Return the [x, y] coordinate for the center point of the cell that contains the specified text.  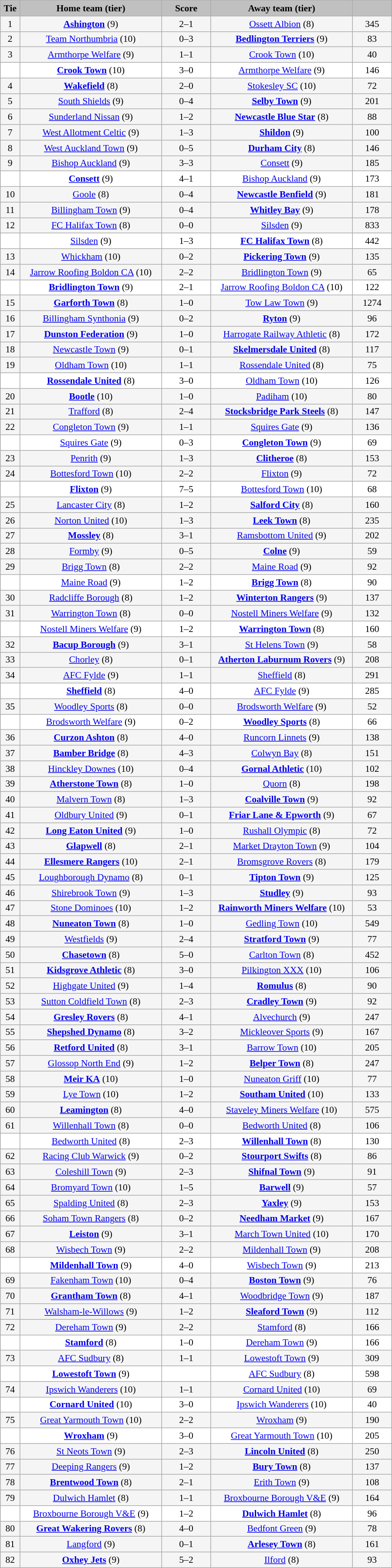
Nuneaton Griff (10) [282, 1079]
100 [372, 132]
Stourport Swifts (8) [282, 1156]
Atherton Laburnum Rovers (9) [282, 660]
71 [10, 1312]
179 [372, 862]
442 [372, 241]
81 [10, 1544]
Tipton Town (9) [282, 877]
50 [10, 955]
Stone Dominoes (10) [91, 908]
Ossett Albion (8) [282, 24]
8 [10, 148]
Coalville Town (9) [282, 800]
Trafford (8) [91, 412]
Leiston (9) [91, 1234]
Malvern Town (8) [91, 800]
112 [372, 1312]
4 [10, 86]
Away team (tier) [282, 8]
345 [372, 24]
39 [10, 784]
26 [10, 520]
2 [10, 39]
Barwell (9) [282, 1188]
Brentwood Town (8) [91, 1483]
Winterton Rangers (9) [282, 598]
28 [10, 551]
Spalding United (8) [91, 1203]
March Town United (10) [282, 1234]
202 [372, 536]
22 [10, 427]
Shifnal Town (9) [282, 1172]
Nuneaton Town (8) [91, 924]
Hinckley Downes (10) [91, 769]
Fakenham Town (10) [91, 1281]
19 [10, 365]
2–0 [186, 86]
5–0 [186, 955]
Cradley Town (9) [282, 1001]
Pickering Town (9) [282, 257]
Belper Town (8) [282, 1064]
Ashington (9) [91, 24]
St Neots Town (9) [91, 1451]
5–2 [186, 1560]
452 [372, 955]
Long Eaton United (9) [91, 831]
Clitheroe (8) [282, 458]
Durham City (8) [282, 148]
133 [372, 1095]
62 [10, 1156]
185 [372, 163]
126 [372, 381]
56 [10, 1048]
598 [372, 1374]
46 [10, 893]
Leamington (8) [91, 1110]
61 [10, 1125]
Bacup Borough (9) [91, 645]
213 [372, 1265]
Penrith (9) [91, 458]
Highgate United (9) [91, 986]
23 [10, 458]
147 [372, 412]
Retford United (8) [91, 1048]
575 [372, 1110]
64 [10, 1188]
21 [10, 412]
88 [372, 117]
Loughborough Dynamo (8) [91, 877]
122 [372, 287]
Friar Lane & Epworth (9) [282, 815]
Gresley Rovers (8) [91, 1017]
Goole (8) [91, 195]
Kidsgrove Athletic (8) [91, 970]
73 [10, 1358]
Bedlington Terriers (9) [282, 39]
Mickleover Sports (9) [282, 1032]
Tow Law Town (9) [282, 303]
Meir KA (10) [91, 1079]
Bromsgrove Rovers (8) [282, 862]
164 [372, 1498]
Harrogate Railway Athletic (8) [282, 334]
Staveley Miners Welfare (10) [282, 1110]
Racing Club Warwick (9) [91, 1156]
Chorley (8) [91, 660]
Studley (9) [282, 893]
Stocksbridge Park Steels (8) [282, 412]
Billingham Synthonia (9) [91, 319]
Sunderland Nissan (9) [91, 117]
161 [372, 1544]
1274 [372, 303]
1–4 [186, 986]
Glapwell (8) [91, 846]
309 [372, 1358]
Shepshed Dynamo (8) [91, 1032]
St Helens Town (9) [282, 645]
181 [372, 195]
104 [372, 846]
187 [372, 1296]
29 [10, 567]
79 [10, 1498]
Coleshill Town (9) [91, 1172]
42 [10, 831]
3 [10, 55]
Radcliffe Borough (8) [91, 598]
Alvechurch (9) [282, 1017]
70 [10, 1296]
10 [10, 195]
Lancaster City (8) [91, 505]
Woodbridge Town (9) [282, 1296]
Sutton Coldfield Town (8) [91, 1001]
Colne (9) [282, 551]
132 [372, 614]
Carlton Town (8) [282, 955]
Stratford Town (9) [282, 939]
6 [10, 117]
Chasetown (8) [91, 955]
Mossley (8) [91, 536]
15 [10, 303]
Great Wakering Rovers (8) [91, 1529]
83 [372, 39]
63 [10, 1172]
Deeping Rangers (9) [91, 1467]
Bootle (10) [91, 396]
74 [10, 1389]
291 [372, 676]
Ramsbottom United (9) [282, 536]
Newcastle Town (9) [91, 350]
Leek Town (8) [282, 520]
151 [372, 753]
136 [372, 427]
Wakefield (8) [91, 86]
Ilford (8) [282, 1560]
32 [10, 645]
27 [10, 536]
47 [10, 908]
Southam United (10) [282, 1095]
30 [10, 598]
4–3 [186, 753]
Bromyard Town (10) [91, 1188]
Barrow Town (10) [282, 1048]
82 [10, 1560]
Padiham (10) [282, 396]
Romulus (8) [282, 986]
44 [10, 862]
Score [186, 8]
Newcastle Benfield (9) [282, 195]
Billingham Town (9) [91, 210]
Bury Town (8) [282, 1467]
Grantham Town (8) [91, 1296]
South Shields (9) [91, 101]
198 [372, 784]
Ellesmere Rangers (10) [91, 862]
Glossop North End (9) [91, 1064]
41 [10, 815]
102 [372, 769]
Home team (tier) [91, 8]
16 [10, 319]
7 [10, 132]
55 [10, 1032]
Quorn (8) [282, 784]
West Allotment Celtic (9) [91, 132]
Whitley Bay (9) [282, 210]
Erith Town (9) [282, 1483]
86 [372, 1156]
9 [10, 163]
Oxhey Jets (9) [91, 1560]
Pilkington XXX (10) [282, 970]
172 [372, 334]
18 [10, 350]
Whickham (10) [91, 257]
125 [372, 877]
25 [10, 505]
135 [372, 257]
35 [10, 706]
48 [10, 924]
833 [372, 226]
60 [10, 1110]
Lye Town (10) [91, 1095]
11 [10, 210]
51 [10, 970]
Team Northumbria (10) [91, 39]
Shirebrook Town (9) [91, 893]
173 [372, 179]
3–3 [186, 163]
Formby (9) [91, 551]
Gedling Town (10) [282, 924]
Oldbury United (9) [91, 815]
1 [10, 24]
178 [372, 210]
Langford (9) [91, 1544]
Tie [10, 8]
235 [372, 520]
14 [10, 272]
Soham Town Rangers (8) [91, 1219]
Gornal Athletic (10) [282, 769]
Bamber Bridge (8) [91, 753]
Runcorn Linnets (9) [282, 738]
138 [372, 738]
36 [10, 738]
13 [10, 257]
5 [10, 101]
Rushall Olympic (8) [282, 831]
Garforth Town (8) [91, 303]
Sleaford Town (9) [282, 1312]
285 [372, 691]
43 [10, 846]
190 [372, 1420]
54 [10, 1017]
37 [10, 753]
201 [372, 101]
108 [372, 1483]
45 [10, 877]
Rainworth Miners Welfare (10) [282, 908]
Shildon (9) [282, 132]
170 [372, 1234]
Curzon Ashton (8) [91, 738]
Stokesley SC (10) [282, 86]
Yaxley (9) [282, 1203]
Arlesey Town (8) [282, 1544]
Norton United (10) [91, 520]
Bedfont Green (9) [282, 1529]
33 [10, 660]
Market Drayton Town (9) [282, 846]
34 [10, 676]
Selby Town (9) [282, 101]
Lincoln United (8) [282, 1451]
Salford City (8) [282, 505]
1–5 [186, 1188]
Dunston Federation (9) [91, 334]
3–2 [186, 1032]
Atherstone Town (8) [91, 784]
Newcastle Blue Star (8) [282, 117]
Westfields (9) [91, 939]
Needham Market (9) [282, 1219]
31 [10, 614]
91 [372, 1172]
7–5 [186, 490]
Boston Town (9) [282, 1281]
17 [10, 334]
549 [372, 924]
49 [10, 939]
250 [372, 1451]
117 [372, 350]
130 [372, 1141]
Ryton (9) [282, 319]
38 [10, 769]
Walsham-le-Willows (9) [91, 1312]
24 [10, 474]
West Auckland Town (9) [91, 148]
Colwyn Bay (8) [282, 753]
12 [10, 226]
Skelmersdale United (8) [282, 350]
20 [10, 396]
